Return the (X, Y) coordinate for the center point of the cell that contains the specified text.  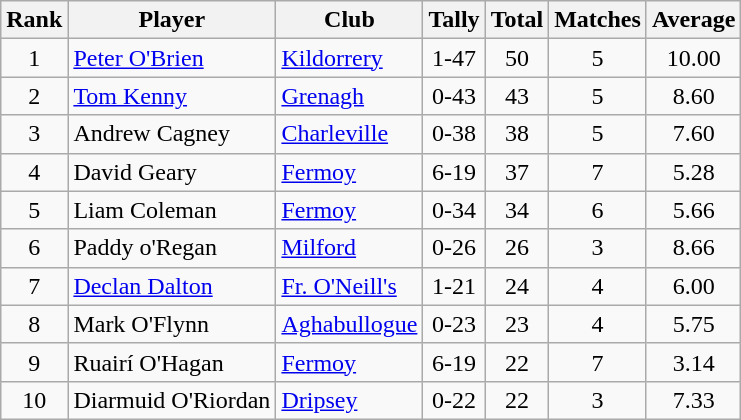
5.28 (694, 172)
8.60 (694, 96)
Ruairí O'Hagan (172, 362)
10.00 (694, 58)
8 (34, 324)
0-43 (454, 96)
Mark O'Flynn (172, 324)
0-38 (454, 134)
0-34 (454, 210)
38 (517, 134)
Matches (598, 20)
2 (34, 96)
Milford (350, 248)
23 (517, 324)
3.14 (694, 362)
Andrew Cagney (172, 134)
Tally (454, 20)
Peter O'Brien (172, 58)
Declan Dalton (172, 286)
1-21 (454, 286)
1-47 (454, 58)
34 (517, 210)
0-22 (454, 400)
Paddy o'Regan (172, 248)
Rank (34, 20)
Dripsey (350, 400)
0-23 (454, 324)
Diarmuid O'Riordan (172, 400)
8.66 (694, 248)
Tom Kenny (172, 96)
7.33 (694, 400)
10 (34, 400)
43 (517, 96)
7.60 (694, 134)
Fr. O'Neill's (350, 286)
37 (517, 172)
Player (172, 20)
5.75 (694, 324)
5.66 (694, 210)
Liam Coleman (172, 210)
Aghabullogue (350, 324)
Total (517, 20)
Charleville (350, 134)
Grenagh (350, 96)
David Geary (172, 172)
Kildorrery (350, 58)
0-26 (454, 248)
26 (517, 248)
Average (694, 20)
24 (517, 286)
6.00 (694, 286)
50 (517, 58)
1 (34, 58)
Club (350, 20)
9 (34, 362)
